Find where the given text appears and provide that cell's center as (x, y) coordinate. 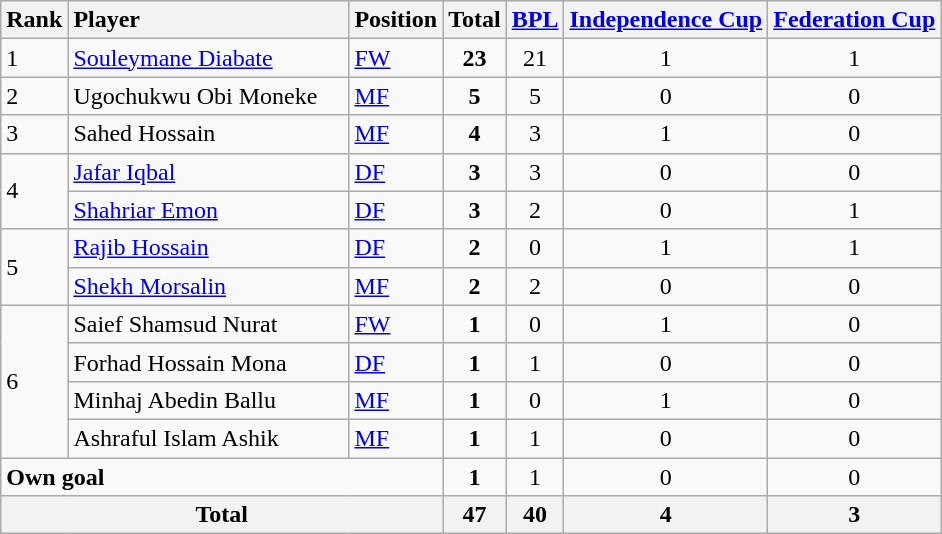
BPL (535, 20)
Own goal (222, 477)
Jafar Iqbal (208, 172)
Sahed Hossain (208, 134)
23 (475, 58)
Ugochukwu Obi Moneke (208, 96)
Federation Cup (854, 20)
Rajib Hossain (208, 248)
21 (535, 58)
47 (475, 515)
Shahriar Emon (208, 210)
6 (34, 381)
Rank (34, 20)
Minhaj Abedin Ballu (208, 400)
40 (535, 515)
Position (396, 20)
Independence Cup (666, 20)
Forhad Hossain Mona (208, 362)
Ashraful Islam Ashik (208, 438)
Shekh Morsalin (208, 286)
Saief Shamsud Nurat (208, 324)
Player (208, 20)
Souleymane Diabate (208, 58)
